Capture the cell that displays the provided text and extract its [x, y] central coordinate. 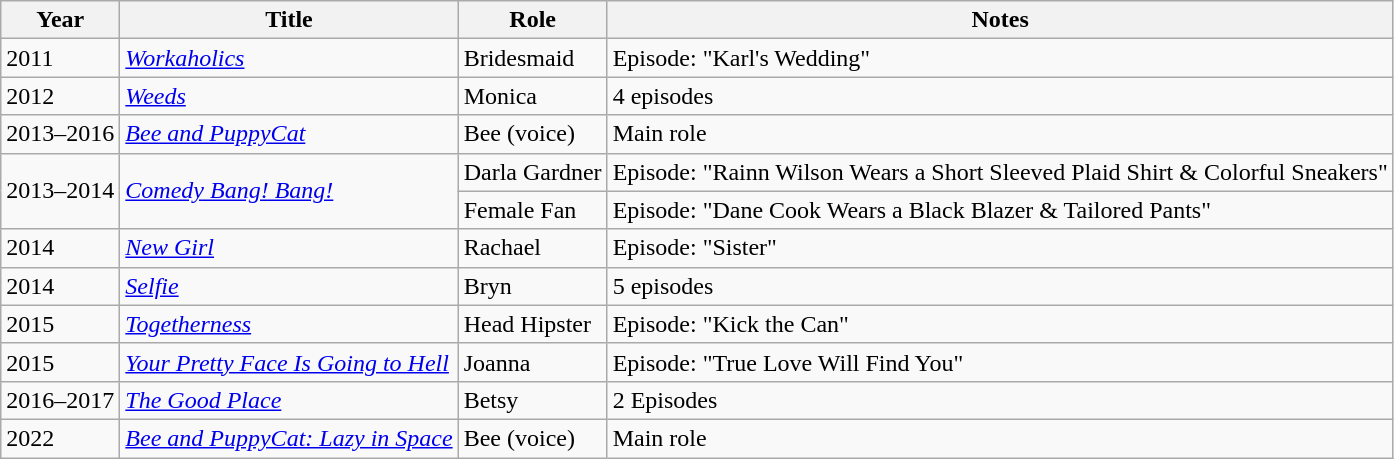
Episode: "Dane Cook Wears a Black Blazer & Tailored Pants" [1000, 210]
Title [289, 20]
The Good Place [289, 400]
Episode: "Kick the Can" [1000, 324]
4 episodes [1000, 96]
Monica [532, 96]
Episode: "True Love Will Find You" [1000, 362]
Togetherness [289, 324]
Episode: "Rainn Wilson Wears a Short Sleeved Plaid Shirt & Colorful Sneakers" [1000, 172]
Selfie [289, 286]
Bridesmaid [532, 58]
2022 [60, 438]
Bryn [532, 286]
Female Fan [532, 210]
Darla Gardner [532, 172]
Head Hipster [532, 324]
Episode: "Sister" [1000, 248]
5 episodes [1000, 286]
2016–2017 [60, 400]
Rachael [532, 248]
Weeds [289, 96]
Your Pretty Face Is Going to Hell [289, 362]
Bee and PuppyCat: Lazy in Space [289, 438]
Notes [1000, 20]
Workaholics [289, 58]
New Girl [289, 248]
Betsy [532, 400]
Joanna [532, 362]
Episode: "Karl's Wedding" [1000, 58]
2013–2016 [60, 134]
2011 [60, 58]
Bee and PuppyCat [289, 134]
2012 [60, 96]
2013–2014 [60, 191]
Role [532, 20]
Comedy Bang! Bang! [289, 191]
2 Episodes [1000, 400]
Year [60, 20]
